Pinpoint the cell where the given text exists, returning its (X, Y) midpoint coordinate. 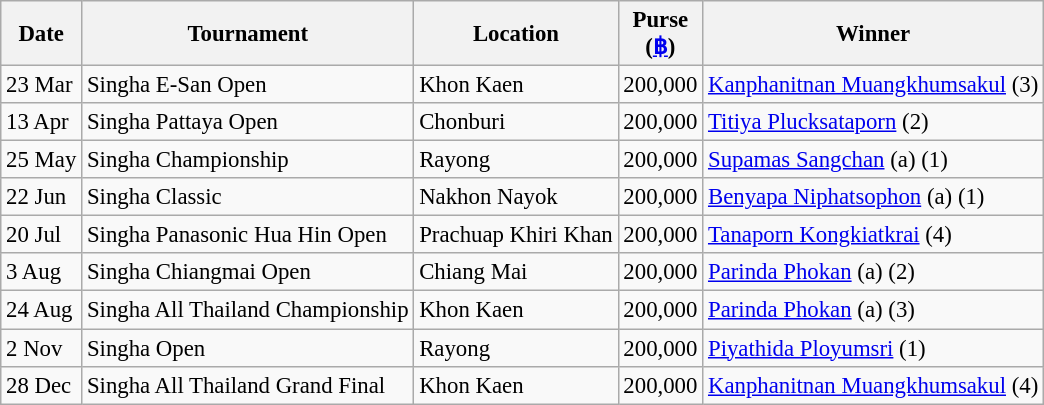
Purse(฿) (660, 34)
24 Aug (42, 310)
20 Jul (42, 235)
Winner (874, 34)
23 Mar (42, 85)
Benyapa Niphatsophon (a) (1) (874, 197)
Piyathida Ployumsri (1) (874, 348)
28 Dec (42, 385)
Singha Panasonic Hua Hin Open (248, 235)
Singha Classic (248, 197)
Location (516, 34)
Parinda Phokan (a) (2) (874, 273)
22 Jun (42, 197)
Singha Pattaya Open (248, 122)
Prachuap Khiri Khan (516, 235)
Chiang Mai (516, 273)
Singha All Thailand Grand Final (248, 385)
Singha Chiangmai Open (248, 273)
Singha Championship (248, 160)
Kanphanitnan Muangkhumsakul (3) (874, 85)
Kanphanitnan Muangkhumsakul (4) (874, 385)
Singha All Thailand Championship (248, 310)
Chonburi (516, 122)
25 May (42, 160)
Supamas Sangchan (a) (1) (874, 160)
13 Apr (42, 122)
Singha Open (248, 348)
Parinda Phokan (a) (3) (874, 310)
Tanaporn Kongkiatkrai (4) (874, 235)
Tournament (248, 34)
Nakhon Nayok (516, 197)
Titiya Plucksataporn (2) (874, 122)
3 Aug (42, 273)
Singha E-San Open (248, 85)
Date (42, 34)
2 Nov (42, 348)
